Detect which cell encompasses the target text, then output its (X, Y) center coordinate. 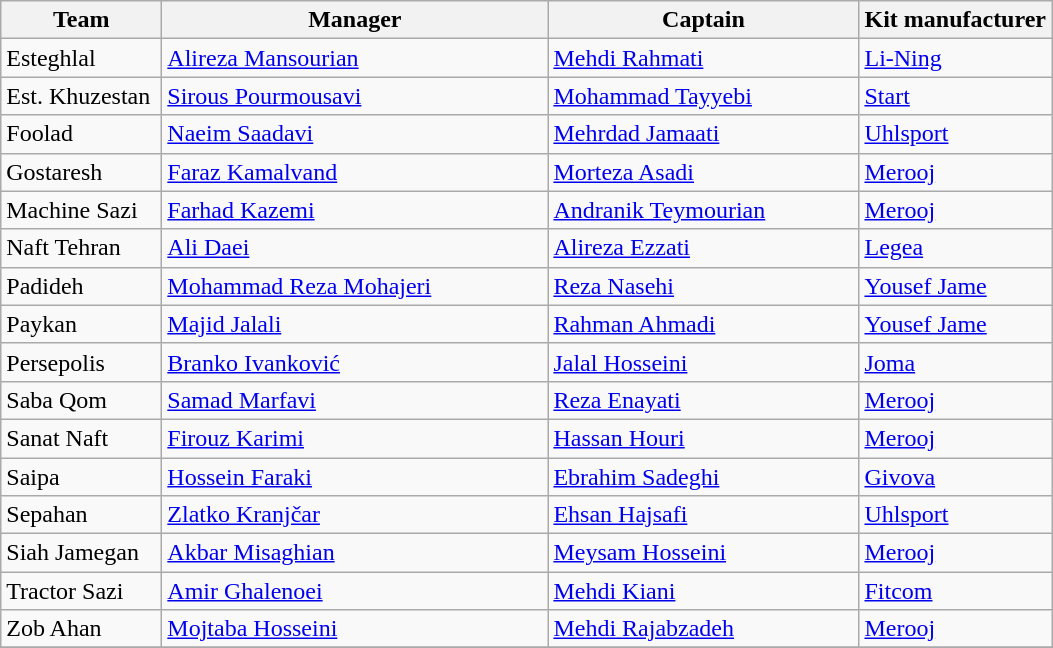
Captain (704, 20)
Ehsan Hajsafi (704, 515)
Kit manufacturer (956, 20)
Akbar Misaghian (355, 553)
Team (82, 20)
Li-Ning (956, 58)
Mehdi Kiani (704, 591)
Ebrahim Sadeghi (704, 477)
Esteghlal (82, 58)
Majid Jalali (355, 324)
Andranik Teymourian (704, 210)
Alireza Mansourian (355, 58)
Mehdi Rajabzadeh (704, 629)
Meysam Hosseini (704, 553)
Hassan Houri (704, 438)
Mehdi Rahmati (704, 58)
Ali Daei (355, 248)
Reza Nasehi (704, 286)
Saipa (82, 477)
Mojtaba Hosseini (355, 629)
Est. Khuzestan (82, 96)
Givova (956, 477)
Start (956, 96)
Sanat Naft (82, 438)
Firouz Karimi (355, 438)
Reza Enayati (704, 400)
Faraz Kamalvand (355, 172)
Jalal Hosseini (704, 362)
Samad Marfavi (355, 400)
Machine Sazi (82, 210)
Gostaresh (82, 172)
Manager (355, 20)
Siah Jamegan (82, 553)
Saba Qom (82, 400)
Zlatko Kranjčar (355, 515)
Persepolis (82, 362)
Hossein Faraki (355, 477)
Morteza Asadi (704, 172)
Joma (956, 362)
Sepahan (82, 515)
Zob Ahan (82, 629)
Naeim Saadavi (355, 134)
Tractor Sazi (82, 591)
Legea (956, 248)
Amir Ghalenoei (355, 591)
Mohammad Reza Mohajeri (355, 286)
Mohammad Tayyebi (704, 96)
Fitcom (956, 591)
Branko Ivanković (355, 362)
Foolad (82, 134)
Naft Tehran (82, 248)
Sirous Pourmousavi (355, 96)
Rahman Ahmadi (704, 324)
Alireza Ezzati (704, 248)
Farhad Kazemi (355, 210)
Paykan (82, 324)
Padideh (82, 286)
Mehrdad Jamaati (704, 134)
